Return [x, y] of the center of cell containing provided text 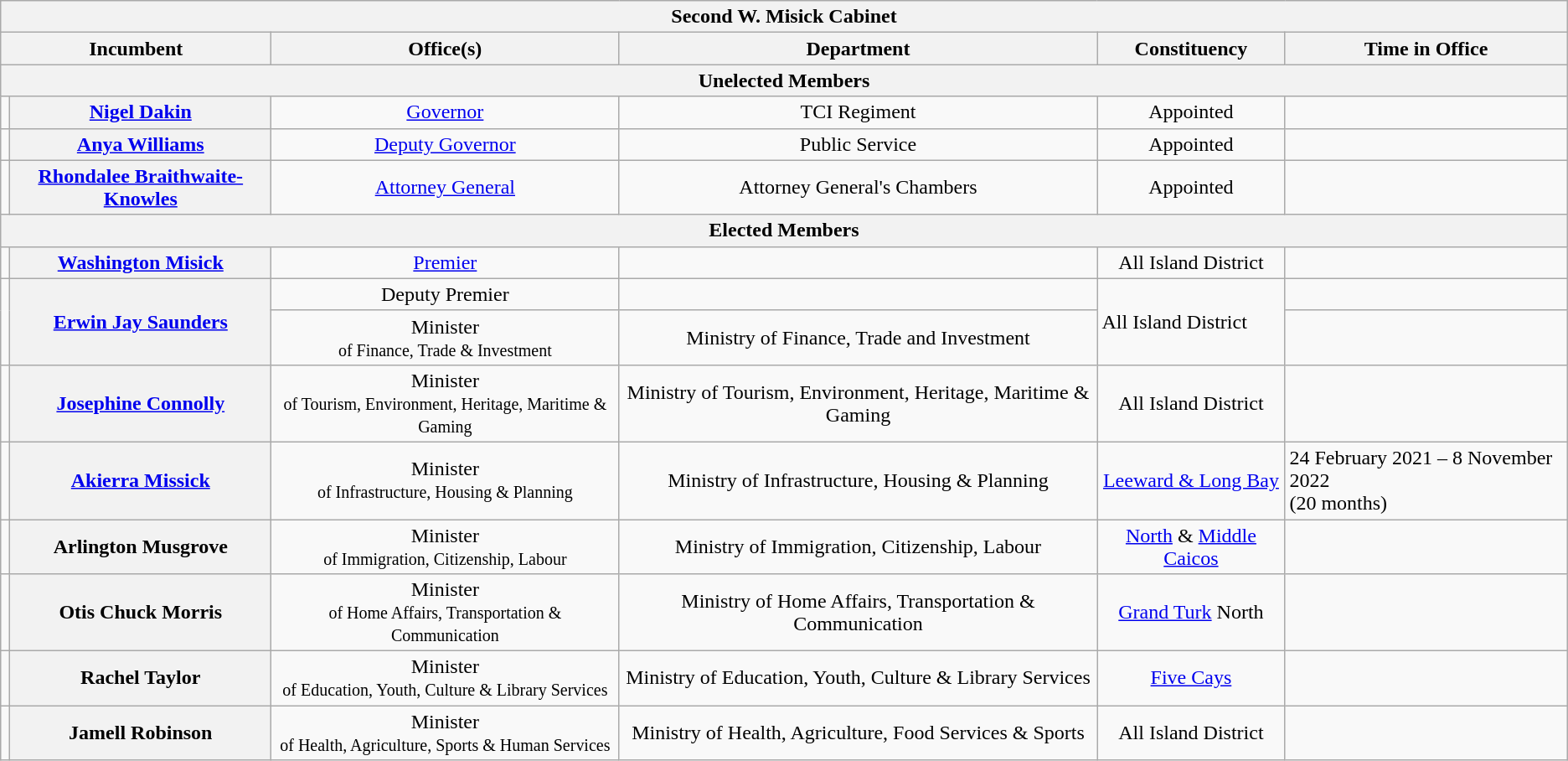
Constituency [1191, 49]
Public Service [858, 144]
Akierra Missick [141, 480]
Unelected Members [784, 80]
Time in Office [1426, 49]
North & Middle Caicos [1191, 546]
Ministry of Finance, Trade and Investment [858, 337]
Erwin Jay Saunders [141, 322]
Jamell Robinson [141, 733]
Grand Turk North [1191, 613]
Office(s) [446, 49]
Ministry of Tourism, Environment, Heritage, Maritime & Gaming [858, 403]
Five Cays [1191, 679]
Incumbent [136, 49]
Deputy Governor [446, 144]
Ministry of Home Affairs, Transportation & Communication [858, 613]
Deputy Premier [446, 294]
Ministerof Home Affairs, Transportation & Communication [446, 613]
Ministerof Tourism, Environment, Heritage, Maritime & Gaming [446, 403]
Ministry of Infrastructure, Housing & Planning [858, 480]
Otis Chuck Morris [141, 613]
Governor [446, 112]
Attorney General [446, 188]
Rachel Taylor [141, 679]
Nigel Dakin [141, 112]
Washington Misick [141, 262]
Ministerof Education, Youth, Culture & Library Services [446, 679]
Ministry of Education, Youth, Culture & Library Services [858, 679]
Second W. Misick Cabinet [784, 17]
Department [858, 49]
Anya Williams [141, 144]
Ministry of Immigration, Citizenship, Labour [858, 546]
Premier [446, 262]
24 February 2021 – 8 November 2022(20 months) [1426, 480]
Ministerof Finance, Trade & Investment [446, 337]
TCI Regiment [858, 112]
Ministerof Health, Agriculture, Sports & Human Services [446, 733]
Josephine Connolly [141, 403]
Ministry of Health, Agriculture, Food Services & Sports [858, 733]
Arlington Musgrove [141, 546]
Elected Members [784, 230]
Ministerof Infrastructure, Housing & Planning [446, 480]
Ministerof Immigration, Citizenship, Labour [446, 546]
Attorney General's Chambers [858, 188]
Rhondalee Braithwaite-Knowles [141, 188]
Leeward & Long Bay [1191, 480]
